Return (X, Y) of the center of cell containing provided text 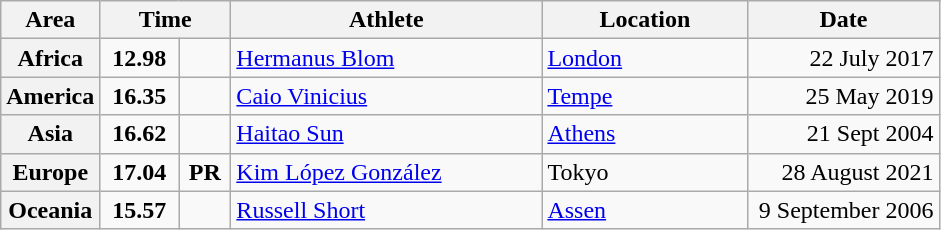
16.62 (140, 134)
9 September 2006 (844, 210)
17.04 (140, 172)
Russell Short (386, 210)
Assen (645, 210)
Athens (645, 134)
Haitao Sun (386, 134)
28 August 2021 (844, 172)
Time (166, 20)
15.57 (140, 210)
22 July 2017 (844, 58)
Athlete (386, 20)
16.35 (140, 96)
Europe (50, 172)
PR (205, 172)
Tempe (645, 96)
Tokyo (645, 172)
Location (645, 20)
Hermanus Blom (386, 58)
Oceania (50, 210)
25 May 2019 (844, 96)
Caio Vinicius (386, 96)
21 Sept 2004 (844, 134)
London (645, 58)
Area (50, 20)
Kim López González (386, 172)
Asia (50, 134)
Africa (50, 58)
Date (844, 20)
America (50, 96)
12.98 (140, 58)
